Find where the given text appears and provide that cell's center as (X, Y) coordinate. 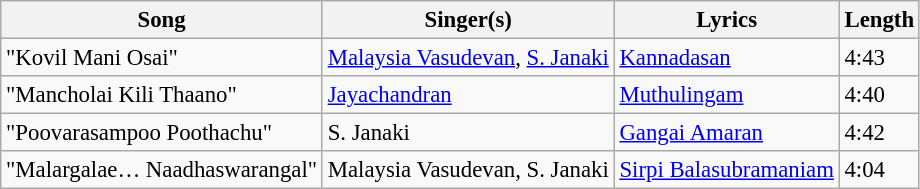
Singer(s) (468, 20)
Gangai Amaran (726, 133)
Song (162, 20)
Muthulingam (726, 95)
Kannadasan (726, 58)
Lyrics (726, 20)
"Poovarasampoo Poothachu" (162, 133)
4:42 (879, 133)
4:40 (879, 95)
Length (879, 20)
Sirpi Balasubramaniam (726, 170)
"Kovil Mani Osai" (162, 58)
4:43 (879, 58)
4:04 (879, 170)
"Malargalae… Naadhaswarangal" (162, 170)
Jayachandran (468, 95)
"Mancholai Kili Thaano" (162, 95)
S. Janaki (468, 133)
